Scan for the cell matching the given text and deliver its [x, y] coordinate at center. 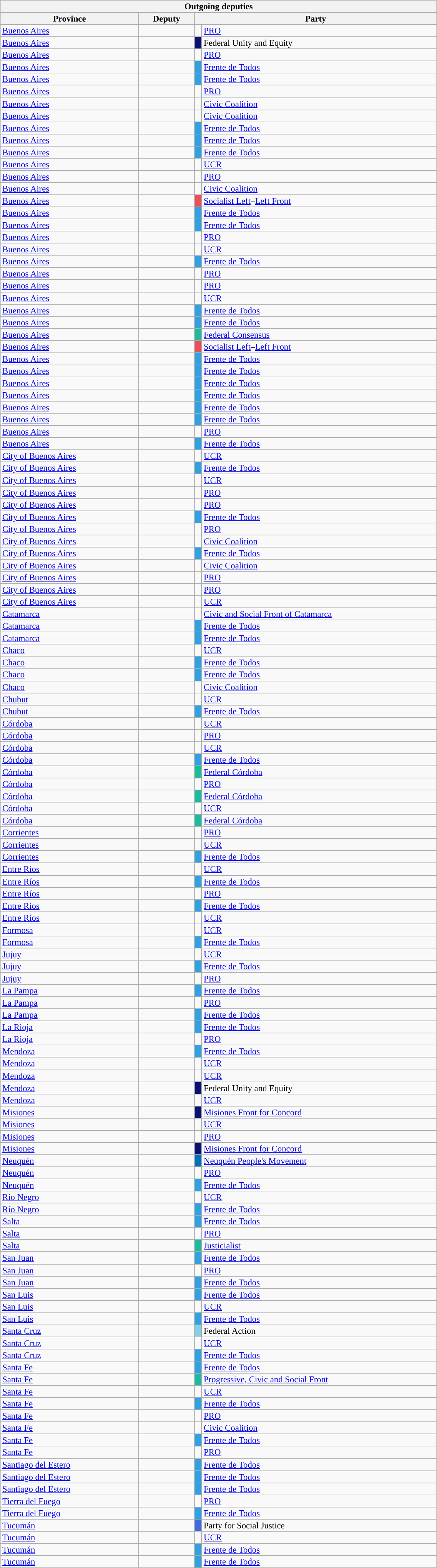
Party for Social Justice [319, 1525]
Justicialist [319, 1246]
Deputy [167, 19]
Province [70, 19]
Civic and Social Front of Catamarca [319, 614]
Neuquén People's Movement [319, 1161]
Federal Action [319, 1331]
Federal Consensus [319, 335]
Progressive, Civic and Social Front [319, 1380]
Outgoing deputies [219, 7]
Party [316, 19]
